Return [x, y] of the center of cell containing provided text 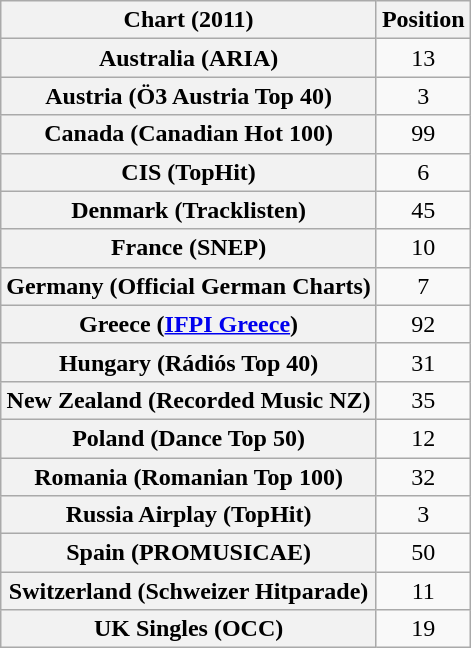
32 [423, 477]
45 [423, 210]
92 [423, 324]
France (SNEP) [189, 248]
12 [423, 438]
31 [423, 362]
13 [423, 58]
Switzerland (Schweizer Hitparade) [189, 591]
Australia (ARIA) [189, 58]
CIS (TopHit) [189, 172]
Canada (Canadian Hot 100) [189, 134]
Greece (IFPI Greece) [189, 324]
10 [423, 248]
UK Singles (OCC) [189, 629]
Austria (Ö3 Austria Top 40) [189, 96]
Poland (Dance Top 50) [189, 438]
Position [423, 20]
Chart (2011) [189, 20]
99 [423, 134]
7 [423, 286]
New Zealand (Recorded Music NZ) [189, 400]
Russia Airplay (TopHit) [189, 515]
Denmark (Tracklisten) [189, 210]
Hungary (Rádiós Top 40) [189, 362]
Romania (Romanian Top 100) [189, 477]
Germany (Official German Charts) [189, 286]
19 [423, 629]
50 [423, 553]
35 [423, 400]
11 [423, 591]
6 [423, 172]
Spain (PROMUSICAE) [189, 553]
